Find where the given text appears and provide that cell's center as [X, Y] coordinate. 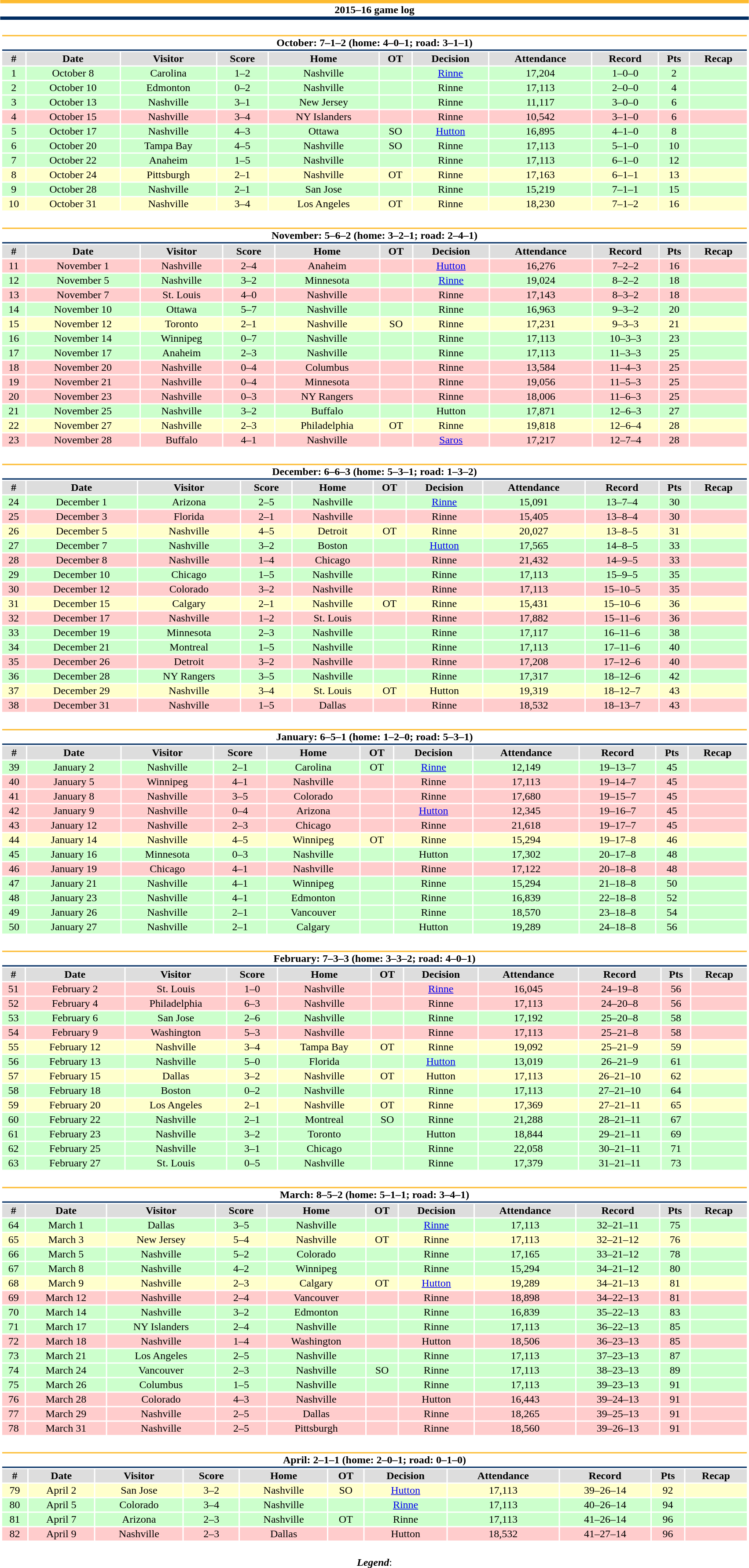
70 [13, 1312]
December: 6–6–3 (home: 5–3–1; road: 1–3–2) [374, 471]
March 1 [66, 1225]
11 [14, 266]
April 2 [62, 1491]
18,006 [541, 396]
53 [13, 1018]
68 [13, 1283]
34–22–13 [618, 1298]
25–21–8 [620, 1032]
March 26 [66, 1385]
14–9–5 [622, 560]
8–3–2 [626, 295]
April: 2–1–1 (home: 2–0–1; road: 0–1–0) [374, 1460]
39–24–13 [618, 1399]
October 13 [73, 102]
37–23–13 [618, 1356]
February 15 [75, 1076]
83 [675, 1312]
December 8 [82, 560]
63 [13, 1163]
5–2 [241, 1254]
March 28 [66, 1399]
18,898 [525, 1298]
3–1–0 [625, 117]
18–12–6 [622, 676]
17,680 [526, 797]
5–4 [241, 1240]
12,345 [526, 811]
29–21–11 [620, 1134]
34–21–12 [618, 1269]
March 17 [66, 1327]
24–19–8 [620, 989]
March 21 [66, 1356]
17,317 [533, 676]
February 9 [75, 1032]
21,432 [533, 560]
13–7–4 [622, 502]
December 10 [82, 575]
9–3–2 [626, 309]
17,565 [533, 546]
21,288 [528, 1119]
5–0 [252, 1061]
December 5 [82, 531]
November 10 [83, 309]
87 [675, 1356]
60 [13, 1119]
39–25–13 [618, 1414]
2015–16 game log [374, 10]
41–27–14 [605, 1534]
March 8 [66, 1269]
26–21–9 [620, 1061]
20–18–8 [617, 869]
6–1–0 [625, 161]
34 [13, 647]
74 [13, 1370]
March 31 [66, 1428]
November 14 [83, 338]
24–18–8 [617, 927]
October 24 [73, 175]
November 17 [83, 353]
19,024 [541, 280]
October 22 [73, 161]
November 21 [83, 382]
17,217 [541, 440]
November 5 [83, 280]
17–12–6 [622, 662]
January 23 [74, 898]
18,230 [540, 204]
February 12 [75, 1047]
February 4 [75, 1003]
15–10–6 [622, 604]
57 [13, 1076]
March 18 [66, 1341]
February 6 [75, 1018]
January 16 [74, 855]
25–20–8 [620, 1018]
February 13 [75, 1061]
December 15 [82, 604]
15–11–6 [622, 618]
17,208 [533, 662]
21–18–8 [617, 884]
18–13–7 [622, 705]
12,149 [526, 768]
12–6–3 [626, 411]
55 [13, 1047]
17,117 [533, 633]
49 [14, 913]
March 29 [66, 1414]
10–3–3 [626, 338]
1–0 [252, 989]
30–21–11 [620, 1148]
11–3–3 [626, 353]
December 17 [82, 618]
15,219 [540, 190]
March: 8–5–2 (home: 5–1–1; road: 3–4–1) [374, 1195]
24–20–8 [620, 1003]
March 9 [66, 1283]
39–26–14 [605, 1491]
26 [13, 531]
32–21–12 [618, 1240]
January 21 [74, 884]
February 27 [75, 1163]
33–21–12 [618, 1254]
17,163 [540, 175]
17,871 [541, 411]
March 5 [66, 1254]
27–21–10 [620, 1090]
11–5–3 [626, 382]
16,443 [525, 1399]
18,844 [528, 1134]
March 14 [66, 1312]
17,369 [528, 1105]
January 19 [74, 869]
March 3 [66, 1240]
77 [13, 1414]
22–18–8 [617, 898]
16,045 [528, 989]
6–1–1 [625, 175]
19 [14, 382]
February 22 [75, 1119]
October 8 [73, 73]
17,165 [525, 1254]
4–2 [241, 1269]
Saros [451, 440]
October 15 [73, 117]
22,058 [528, 1148]
November 20 [83, 367]
28–21–11 [620, 1119]
14 [14, 309]
36–22–13 [618, 1327]
17,143 [541, 295]
16,276 [541, 266]
1–0–0 [625, 73]
October: 7–1–2 (home: 4–0–1; road: 3–1–1) [374, 43]
19–17–7 [617, 826]
April 9 [62, 1534]
17,379 [528, 1163]
16–11–6 [622, 633]
December 21 [82, 647]
November 23 [83, 396]
December 3 [82, 517]
February 25 [75, 1148]
17,231 [541, 324]
November: 5–6–2 (home: 3–2–1; road: 2–4–1) [374, 236]
0–7 [249, 338]
16,895 [540, 132]
November 25 [83, 411]
November 28 [83, 440]
18,560 [525, 1428]
79 [15, 1491]
January: 6–5–1 (home: 1–2–0; road: 5–3–1) [374, 737]
51 [13, 989]
November 12 [83, 324]
7 [14, 161]
January 2 [74, 768]
72 [13, 1341]
October 20 [73, 146]
17,204 [540, 73]
December 26 [82, 662]
5–7 [249, 309]
December 29 [82, 691]
82 [15, 1534]
October 17 [73, 132]
5–1–0 [625, 146]
February: 7–3–3 (home: 3–3–2; road: 4–0–1) [374, 959]
32–21–11 [618, 1225]
February 18 [75, 1090]
38–23–13 [618, 1370]
19–17–8 [617, 840]
12–6–4 [626, 425]
5–3 [252, 1032]
17–11–6 [622, 647]
5 [14, 132]
December 12 [82, 589]
20,027 [533, 531]
13–8–4 [622, 517]
15–10–5 [622, 589]
17 [14, 353]
16,963 [541, 309]
March 24 [66, 1370]
February 23 [75, 1134]
November 1 [83, 266]
0–5 [252, 1163]
17,302 [526, 855]
13–8–5 [622, 531]
9 [14, 190]
32 [13, 618]
January 14 [74, 840]
4–0 [249, 295]
7–1–1 [625, 190]
November 7 [83, 295]
41–26–14 [605, 1520]
19–15–7 [617, 797]
19,319 [533, 691]
19–14–7 [617, 782]
39 [14, 768]
12–7–4 [626, 440]
47 [14, 884]
14–8–5 [622, 546]
December 7 [82, 546]
10,542 [540, 117]
29 [13, 575]
19–13–7 [617, 768]
7–2–2 [626, 266]
January 12 [74, 826]
15,431 [533, 604]
December 31 [82, 705]
13,584 [541, 367]
7–1–2 [625, 204]
40–26–14 [605, 1505]
25–21–9 [620, 1047]
31–21–11 [620, 1163]
39–23–13 [618, 1385]
3 [14, 102]
9–3–3 [626, 324]
January 26 [74, 913]
4–1–0 [625, 132]
February 2 [75, 989]
11,117 [540, 102]
18,570 [526, 913]
3–0–0 [625, 102]
October 28 [73, 190]
1 [14, 73]
November 27 [83, 425]
January 8 [74, 797]
21,618 [526, 826]
20–17–8 [617, 855]
89 [675, 1370]
39–26–13 [618, 1428]
11–6–3 [626, 396]
37 [13, 691]
15–9–5 [622, 575]
66 [13, 1254]
36–23–13 [618, 1341]
19,092 [528, 1047]
6–3 [252, 1003]
2–6 [252, 1018]
8–2–2 [626, 280]
December 19 [82, 633]
January 5 [74, 782]
94 [668, 1505]
18,265 [525, 1414]
December 1 [82, 502]
27–21–11 [620, 1105]
24 [13, 502]
15,405 [533, 517]
October 31 [73, 204]
October 10 [73, 88]
92 [668, 1491]
18,506 [525, 1341]
January 27 [74, 927]
23–18–8 [617, 913]
December 28 [82, 676]
April 5 [62, 1505]
April 7 [62, 1520]
35–22–13 [618, 1312]
19,818 [541, 425]
January 9 [74, 811]
34–21–13 [618, 1283]
18–12–7 [622, 691]
11–4–3 [626, 367]
13,019 [528, 1061]
15,091 [533, 502]
February 20 [75, 1105]
22 [14, 425]
44 [14, 840]
19–16–7 [617, 811]
2–0–0 [625, 88]
26–21–10 [620, 1076]
17,882 [533, 618]
41 [14, 797]
17,122 [526, 869]
19,056 [541, 382]
March 12 [66, 1298]
17,192 [528, 1018]
